Locate the cell with the specified text and output its (X, Y) center coordinate. 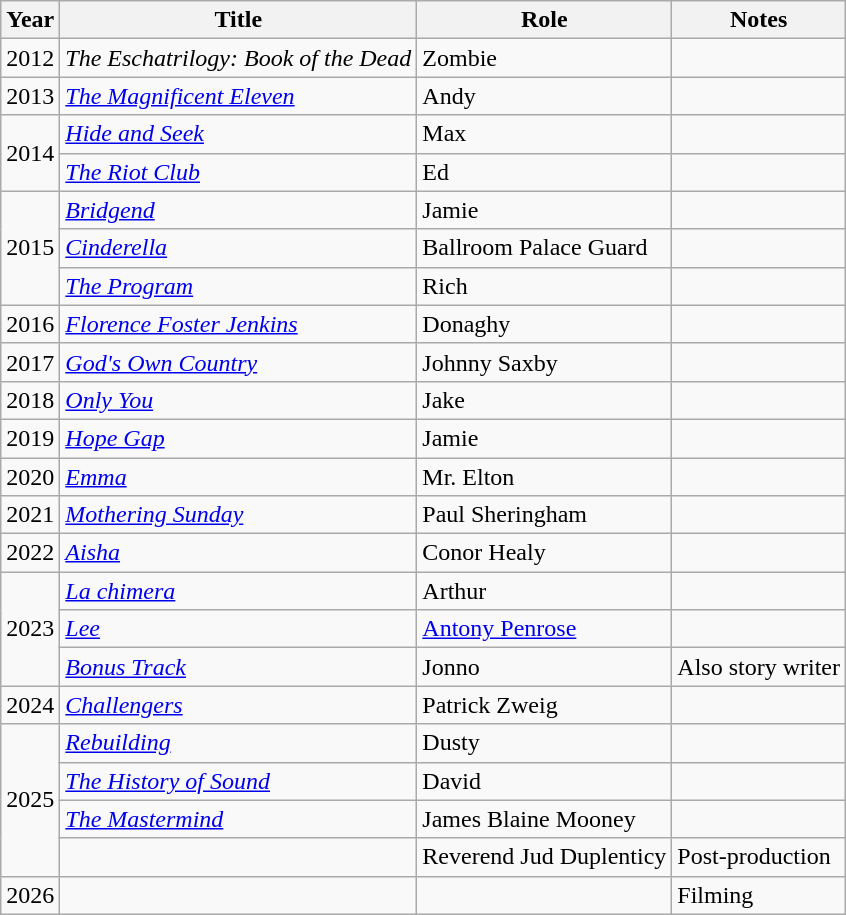
Notes (759, 20)
2025 (30, 800)
2024 (30, 705)
Lee (238, 629)
2022 (30, 553)
Arthur (544, 591)
Bonus Track (238, 667)
Reverend Jud Duplenticy (544, 857)
James Blaine Mooney (544, 819)
2023 (30, 629)
Ed (544, 172)
The Program (238, 286)
The Riot Club (238, 172)
2020 (30, 477)
Dusty (544, 743)
2018 (30, 400)
Jonno (544, 667)
Also story writer (759, 667)
Cinderella (238, 248)
Conor Healy (544, 553)
Antony Penrose (544, 629)
The Mastermind (238, 819)
Johnny Saxby (544, 362)
Year (30, 20)
2013 (30, 96)
Challengers (238, 705)
Patrick Zweig (544, 705)
Bridgend (238, 210)
The History of Sound (238, 781)
Filming (759, 895)
Hide and Seek (238, 134)
Ballroom Palace Guard (544, 248)
2016 (30, 324)
Andy (544, 96)
2026 (30, 895)
La chimera (238, 591)
Only You (238, 400)
Paul Sheringham (544, 515)
Aisha (238, 553)
Mothering Sunday (238, 515)
Jake (544, 400)
Title (238, 20)
Rich (544, 286)
The Magnificent Eleven (238, 96)
2019 (30, 438)
Donaghy (544, 324)
Max (544, 134)
2014 (30, 153)
2012 (30, 58)
Mr. Elton (544, 477)
David (544, 781)
Post-production (759, 857)
God's Own Country (238, 362)
2021 (30, 515)
2017 (30, 362)
Florence Foster Jenkins (238, 324)
2015 (30, 248)
The Eschatrilogy: Book of the Dead (238, 58)
Emma (238, 477)
Rebuilding (238, 743)
Hope Gap (238, 438)
Role (544, 20)
Zombie (544, 58)
